Find where the given text appears and provide that cell's center as [X, Y] coordinate. 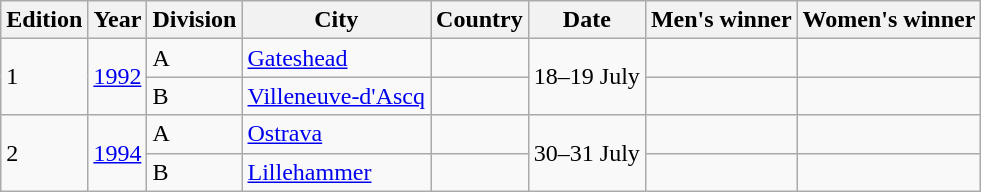
Country [480, 20]
30–31 July [586, 153]
Date [586, 20]
Women's winner [889, 20]
City [336, 20]
1 [44, 77]
1992 [118, 77]
1994 [118, 153]
Ostrava [336, 134]
Division [194, 20]
Year [118, 20]
18–19 July [586, 77]
Villeneuve-d'Ascq [336, 96]
Men's winner [721, 20]
2 [44, 153]
Edition [44, 20]
Gateshead [336, 58]
Lillehammer [336, 172]
